Find where the given text appears and provide that cell's center as (x, y) coordinate. 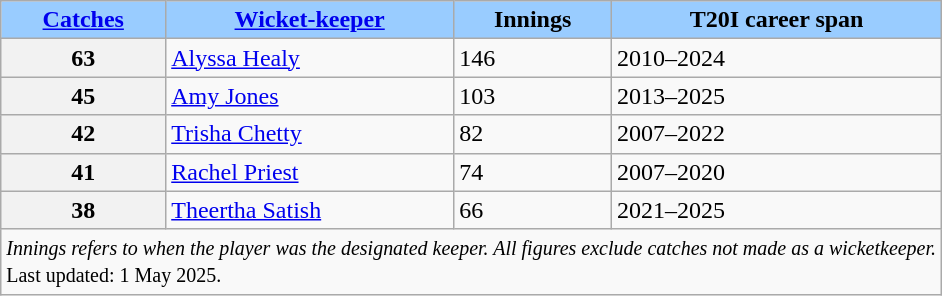
103 (533, 96)
Wicket-keeper (310, 20)
45 (84, 96)
66 (533, 210)
82 (533, 134)
Theertha Satish (310, 210)
Amy Jones (310, 96)
2007–2020 (777, 172)
Alyssa Healy (310, 58)
Rachel Priest (310, 172)
38 (84, 210)
Catches (84, 20)
63 (84, 58)
T20I career span (777, 20)
2013–2025 (777, 96)
2007–2022 (777, 134)
41 (84, 172)
2010–2024 (777, 58)
Innings refers to when the player was the designated keeper. All figures exclude catches not made as a wicketkeeper.Last updated: 1 May 2025. (472, 262)
146 (533, 58)
Innings (533, 20)
Trisha Chetty (310, 134)
42 (84, 134)
74 (533, 172)
2021–2025 (777, 210)
